Pinpoint the cell where the given text exists, returning its (X, Y) midpoint coordinate. 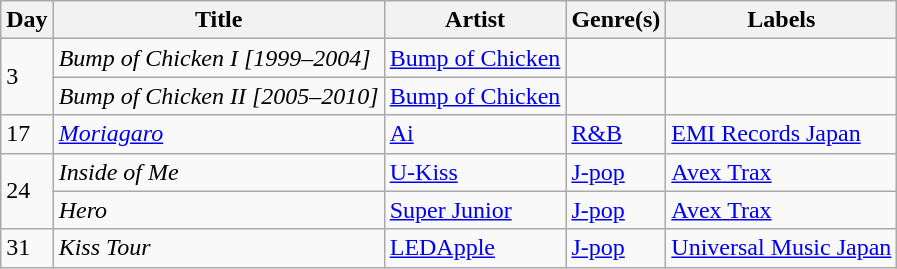
Moriagaro (218, 134)
31 (27, 248)
Kiss Tour (218, 248)
Hero (218, 210)
U-Kiss (475, 172)
Bump of Chicken I [1999–2004] (218, 58)
Labels (782, 20)
R&B (616, 134)
17 (27, 134)
3 (27, 77)
EMI Records Japan (782, 134)
Day (27, 20)
24 (27, 191)
Universal Music Japan (782, 248)
Title (218, 20)
Super Junior (475, 210)
Genre(s) (616, 20)
Inside of Me (218, 172)
LEDApple (475, 248)
Bump of Chicken II [2005–2010] (218, 96)
Ai (475, 134)
Artist (475, 20)
